Pinpoint the cell where the given text exists, returning its (X, Y) midpoint coordinate. 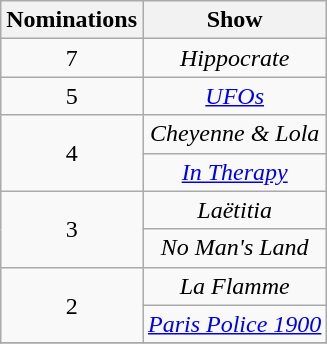
Laëtitia (234, 210)
In Therapy (234, 172)
5 (72, 96)
Hippocrate (234, 58)
La Flamme (234, 286)
Paris Police 1900 (234, 324)
2 (72, 305)
Nominations (72, 20)
4 (72, 153)
No Man's Land (234, 248)
Cheyenne & Lola (234, 134)
7 (72, 58)
Show (234, 20)
3 (72, 229)
UFOs (234, 96)
